Find where the given text appears and provide that cell's center as [X, Y] coordinate. 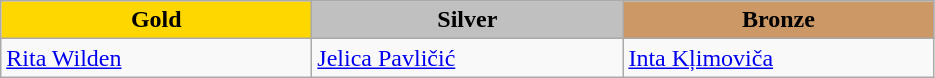
Gold [156, 20]
Rita Wilden [156, 58]
Silver [468, 20]
Jelica Pavličić [468, 58]
Bronze [778, 20]
Inta Kļimoviča [778, 58]
